Find where the given text appears and provide that cell's center as (X, Y) coordinate. 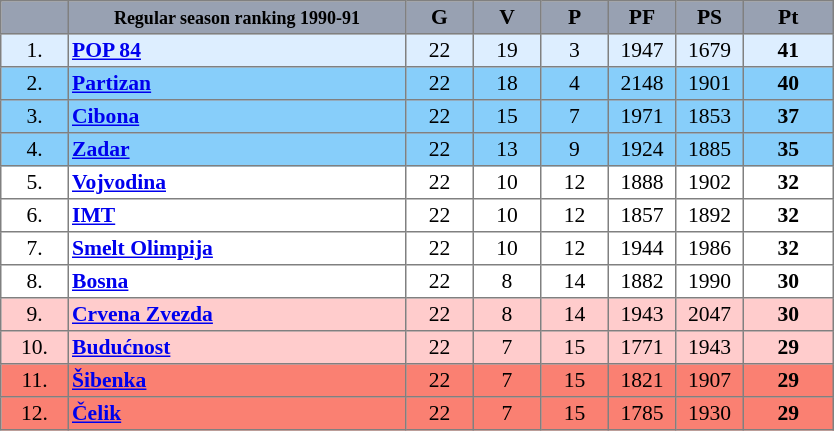
Regular season ranking 1990-91 (237, 18)
40 (788, 84)
5. (35, 182)
1971 (642, 116)
IMT (237, 216)
1679 (710, 50)
PS (710, 18)
19 (507, 50)
1924 (642, 150)
V (507, 18)
8. (35, 282)
1986 (710, 248)
1892 (710, 216)
Čelik (237, 414)
1821 (642, 380)
1907 (710, 380)
P (575, 18)
1785 (642, 414)
1888 (642, 182)
1885 (710, 150)
1990 (710, 282)
35 (788, 150)
3. (35, 116)
PF (642, 18)
1944 (642, 248)
37 (788, 116)
18 (507, 84)
Cibona (237, 116)
Bosna (237, 282)
1930 (710, 414)
4. (35, 150)
2047 (710, 314)
10. (35, 348)
9. (35, 314)
1771 (642, 348)
1853 (710, 116)
4 (575, 84)
11. (35, 380)
Budućnost (237, 348)
Vojvodina (237, 182)
Smelt Olimpija (237, 248)
7. (35, 248)
1901 (710, 84)
Crvena Zvezda (237, 314)
41 (788, 50)
Šibenka (237, 380)
Zadar (237, 150)
Pt (788, 18)
1882 (642, 282)
1. (35, 50)
Partizan (237, 84)
1857 (642, 216)
G (440, 18)
POP 84 (237, 50)
2148 (642, 84)
13 (507, 150)
2. (35, 84)
6. (35, 216)
12. (35, 414)
9 (575, 150)
3 (575, 50)
1947 (642, 50)
1902 (710, 182)
